Identify which cell holds the provided text, then report its (X, Y) central coordinate. 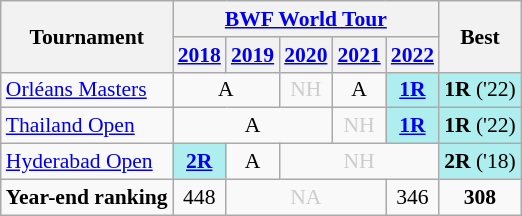
2018 (200, 55)
BWF World Tour (306, 19)
308 (480, 197)
Best (480, 36)
2022 (412, 55)
Thailand Open (87, 126)
NA (306, 197)
448 (200, 197)
346 (412, 197)
2020 (306, 55)
Tournament (87, 36)
2019 (252, 55)
Year-end ranking (87, 197)
2R ('18) (480, 162)
2021 (358, 55)
Orléans Masters (87, 90)
2R (200, 162)
Hyderabad Open (87, 162)
